Search for the cell housing the specified text and yield its (X, Y) center coordinate. 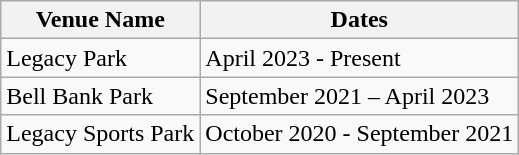
October 2020 - September 2021 (360, 134)
Venue Name (100, 20)
September 2021 – April 2023 (360, 96)
Bell Bank Park (100, 96)
Legacy Sports Park (100, 134)
Dates (360, 20)
April 2023 - Present (360, 58)
Legacy Park (100, 58)
